Determine the (X, Y) coordinate at the center of the cell enclosing the given text.  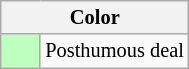
Posthumous deal (114, 51)
Color (95, 17)
